Output the (X, Y) coordinate of the center of the cell containing the given text.  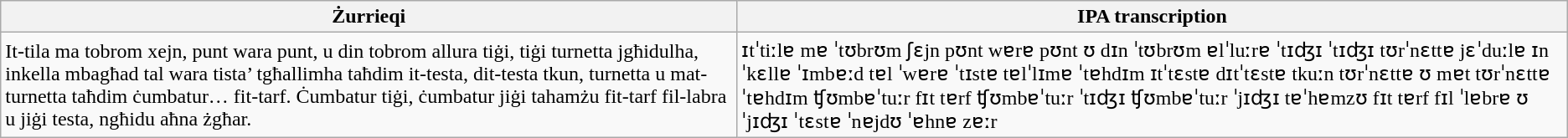
IPA transcription (1153, 17)
Żurrieqi (369, 17)
